Provide the [x, y] coordinate of the cell's center where the given text is located.  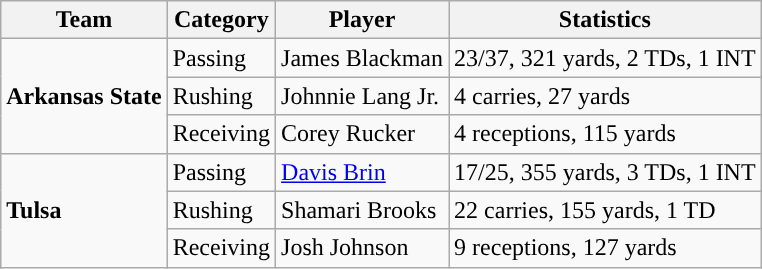
4 receptions, 115 yards [606, 134]
Corey Rucker [362, 134]
23/37, 321 yards, 2 TDs, 1 INT [606, 58]
Johnnie Lang Jr. [362, 96]
Team [84, 20]
Category [221, 20]
Shamari Brooks [362, 210]
Tulsa [84, 210]
Arkansas State [84, 96]
9 receptions, 127 yards [606, 248]
Player [362, 20]
22 carries, 155 yards, 1 TD [606, 210]
James Blackman [362, 58]
Statistics [606, 20]
17/25, 355 yards, 3 TDs, 1 INT [606, 172]
Davis Brin [362, 172]
Josh Johnson [362, 248]
4 carries, 27 yards [606, 96]
